Pinpoint the cell where the given text exists, returning its [x, y] midpoint coordinate. 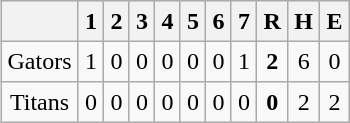
H [304, 21]
5 [193, 21]
E [335, 21]
4 [168, 21]
Titans [40, 102]
Gators [40, 61]
7 [244, 21]
3 [142, 21]
R [272, 21]
